Capture the cell that displays the provided text and extract its (x, y) central coordinate. 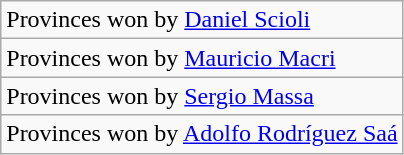
Provinces won by Mauricio Macri (202, 58)
Provinces won by Adolfo Rodríguez Saá (202, 134)
Provinces won by Daniel Scioli (202, 20)
Provinces won by Sergio Massa (202, 96)
